Pinpoint the cell where the given text exists, returning its [x, y] midpoint coordinate. 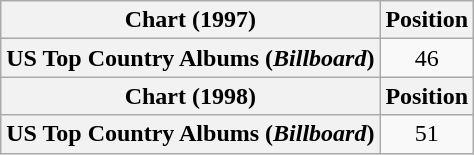
46 [427, 58]
Chart (1997) [190, 20]
51 [427, 134]
Chart (1998) [190, 96]
